Output the [X, Y] coordinate of the center of the cell containing the given text.  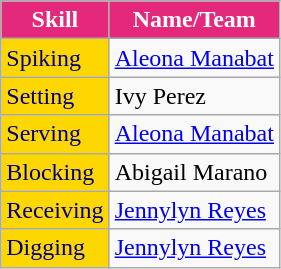
Setting [55, 96]
Blocking [55, 172]
Ivy Perez [194, 96]
Receiving [55, 210]
Digging [55, 248]
Spiking [55, 58]
Name/Team [194, 20]
Abigail Marano [194, 172]
Skill [55, 20]
Serving [55, 134]
